Extract the [x, y] coordinate from the center of the cell holding the provided text.  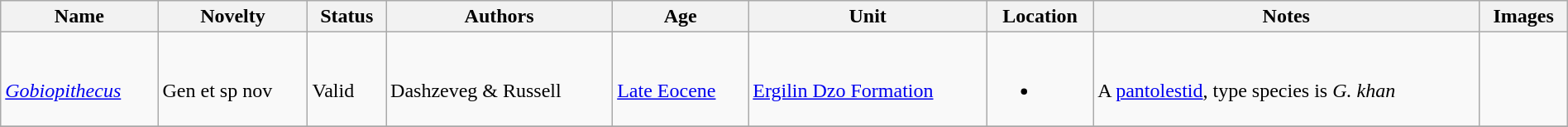
Late Eocene [681, 80]
Status [347, 17]
Dashzeveg & Russell [500, 80]
Gobiopithecus [79, 80]
Novelty [233, 17]
A pantolestid, type species is G. khan [1287, 80]
Images [1523, 17]
Authors [500, 17]
Notes [1287, 17]
Name [79, 17]
Ergilin Dzo Formation [868, 80]
Gen et sp nov [233, 80]
Valid [347, 80]
Age [681, 17]
Unit [868, 17]
Location [1040, 17]
